Pinpoint the cell where the given text exists, returning its [X, Y] midpoint coordinate. 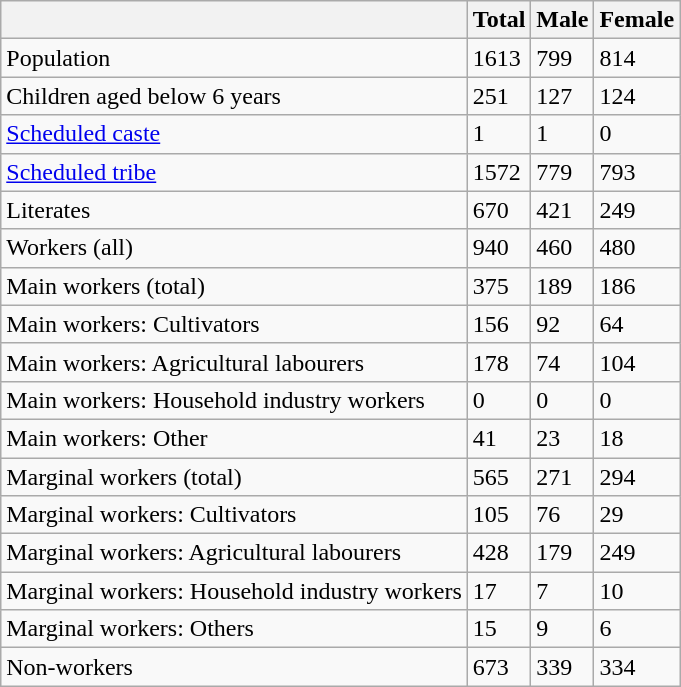
673 [499, 667]
Main workers: Cultivators [234, 324]
7 [562, 591]
Female [637, 20]
799 [562, 58]
670 [499, 210]
779 [562, 172]
179 [562, 553]
Workers (all) [234, 248]
9 [562, 629]
124 [637, 96]
Main workers: Other [234, 438]
189 [562, 286]
565 [499, 477]
76 [562, 515]
Population [234, 58]
127 [562, 96]
480 [637, 248]
92 [562, 324]
23 [562, 438]
339 [562, 667]
Scheduled caste [234, 134]
Marginal workers: Agricultural labourers [234, 553]
29 [637, 515]
Marginal workers: Cultivators [234, 515]
Main workers (total) [234, 286]
74 [562, 362]
Total [499, 20]
156 [499, 324]
Literates [234, 210]
Male [562, 20]
6 [637, 629]
294 [637, 477]
Main workers: Agricultural labourers [234, 362]
Non-workers [234, 667]
1613 [499, 58]
Scheduled tribe [234, 172]
251 [499, 96]
814 [637, 58]
421 [562, 210]
186 [637, 286]
18 [637, 438]
105 [499, 515]
940 [499, 248]
15 [499, 629]
793 [637, 172]
41 [499, 438]
460 [562, 248]
1572 [499, 172]
Marginal workers: Others [234, 629]
Children aged below 6 years [234, 96]
178 [499, 362]
Marginal workers (total) [234, 477]
Marginal workers: Household industry workers [234, 591]
Main workers: Household industry workers [234, 400]
271 [562, 477]
104 [637, 362]
375 [499, 286]
334 [637, 667]
10 [637, 591]
64 [637, 324]
17 [499, 591]
428 [499, 553]
